Search for the cell housing the specified text and yield its [x, y] center coordinate. 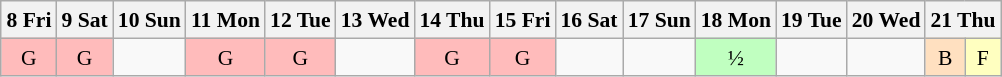
12 Tue [300, 20]
10 Sun [150, 20]
13 Wed [376, 20]
½ [736, 56]
21 Thu [962, 20]
19 Tue [812, 20]
11 Mon [226, 20]
F [983, 56]
17 Sun [660, 20]
B [944, 56]
18 Mon [736, 20]
15 Fri [523, 20]
20 Wed [886, 20]
8 Fri [28, 20]
14 Thu [452, 20]
16 Sat [588, 20]
9 Sat [84, 20]
